Return (x, y) of the center of cell containing provided text 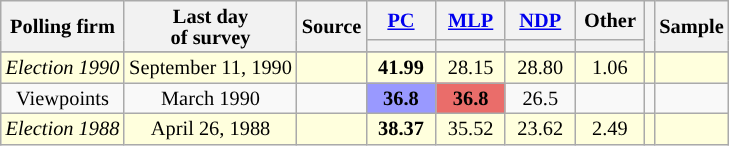
2.49 (610, 128)
Source (332, 26)
28.15 (471, 68)
38.37 (401, 128)
1.06 (610, 68)
March 1990 (210, 98)
Polling firm (62, 26)
September 11, 1990 (210, 68)
MLP (471, 20)
41.99 (401, 68)
Election 1988 (62, 128)
April 26, 1988 (210, 128)
Sample (691, 26)
PC (401, 20)
26.5 (540, 98)
23.62 (540, 128)
Viewpoints (62, 98)
NDP (540, 20)
Other (610, 20)
Last day of survey (210, 26)
35.52 (471, 128)
28.80 (540, 68)
Election 1990 (62, 68)
